Detect which cell encompasses the target text, then output its [X, Y] center coordinate. 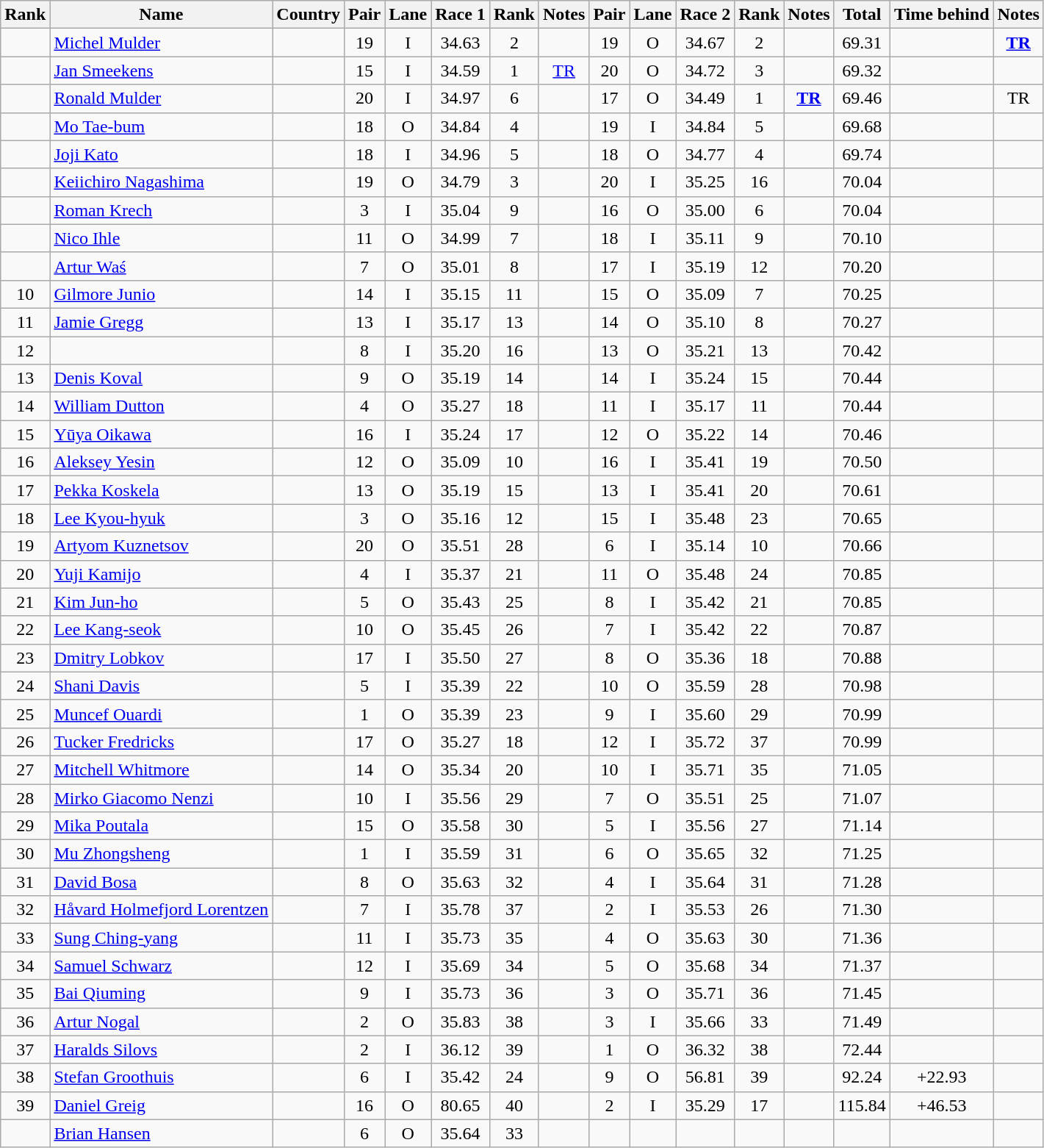
Mo Tae-bum [162, 126]
71.49 [862, 1022]
35.69 [461, 966]
56.81 [705, 1077]
Yuji Kamijo [162, 574]
35.20 [461, 351]
Jamie Gregg [162, 322]
70.88 [862, 658]
Roman Krech [162, 210]
Dmitry Lobkov [162, 658]
71.37 [862, 966]
Artur Waś [162, 266]
Gilmore Junio [162, 294]
36.32 [705, 1050]
Muncef Ouardi [162, 714]
35.21 [705, 351]
35.29 [705, 1105]
Stefan Groothuis [162, 1077]
Mirko Giacomo Nenzi [162, 797]
70.65 [862, 518]
69.31 [862, 43]
35.68 [705, 966]
35.01 [461, 266]
70.87 [862, 630]
71.28 [862, 882]
70.10 [862, 238]
Michel Mulder [162, 43]
70.25 [862, 294]
Bai Qiuming [162, 994]
70.66 [862, 546]
70.50 [862, 462]
35.50 [461, 658]
35.83 [461, 1022]
34.97 [461, 98]
40 [514, 1105]
Daniel Greig [162, 1105]
35.36 [705, 658]
70.42 [862, 351]
35.43 [461, 602]
34.99 [461, 238]
Ronald Mulder [162, 98]
72.44 [862, 1050]
Total [862, 15]
35.11 [705, 238]
34.49 [705, 98]
115.84 [862, 1105]
Nico Ihle [162, 238]
Artur Nogal [162, 1022]
Race 2 [705, 15]
Time behind [942, 15]
35.72 [705, 742]
92.24 [862, 1077]
71.25 [862, 854]
Samuel Schwarz [162, 966]
71.07 [862, 797]
34.63 [461, 43]
+22.93 [942, 1077]
Name [162, 15]
35.34 [461, 769]
35.65 [705, 854]
Håvard Holmefjord Lorentzen [162, 910]
Lee Kyou-hyuk [162, 518]
Mu Zhongsheng [162, 854]
71.05 [862, 769]
69.32 [862, 71]
Joji Kato [162, 154]
35.15 [461, 294]
Country [309, 15]
71.14 [862, 826]
36.12 [461, 1050]
35.58 [461, 826]
Artyom Kuznetsov [162, 546]
35.00 [705, 210]
Keiichiro Nagashima [162, 182]
Race 1 [461, 15]
35.14 [705, 546]
Jan Smeekens [162, 71]
35.66 [705, 1022]
Mitchell Whitmore [162, 769]
Lee Kang-seok [162, 630]
Brian Hansen [162, 1133]
34.77 [705, 154]
69.46 [862, 98]
Sung Ching-yang [162, 938]
Tucker Fredricks [162, 742]
70.20 [862, 266]
70.46 [862, 434]
34.59 [461, 71]
Kim Jun-ho [162, 602]
David Bosa [162, 882]
Denis Koval [162, 379]
34.67 [705, 43]
35.10 [705, 322]
34.96 [461, 154]
34.79 [461, 182]
35.53 [705, 910]
Yūya Oikawa [162, 434]
35.25 [705, 182]
35.16 [461, 518]
71.36 [862, 938]
80.65 [461, 1105]
69.68 [862, 126]
Mika Poutala [162, 826]
35.78 [461, 910]
35.37 [461, 574]
Haralds Silovs [162, 1050]
35.04 [461, 210]
William Dutton [162, 406]
35.60 [705, 714]
71.45 [862, 994]
70.98 [862, 686]
35.45 [461, 630]
Pekka Koskela [162, 490]
34.72 [705, 71]
71.30 [862, 910]
70.27 [862, 322]
70.61 [862, 490]
Shani Davis [162, 686]
35.22 [705, 434]
+46.53 [942, 1105]
Aleksey Yesin [162, 462]
69.74 [862, 154]
